Identify which cell holds the provided text, then report its (x, y) central coordinate. 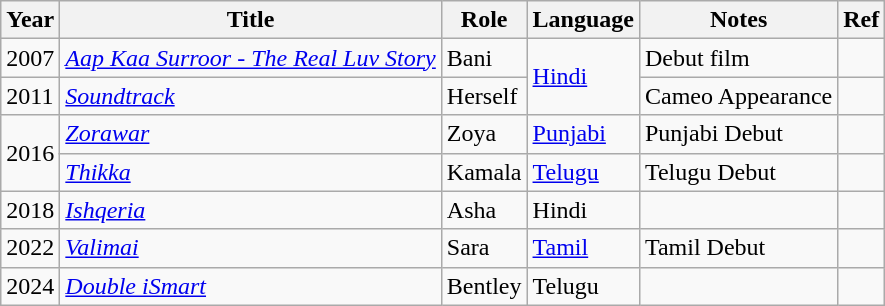
Ref (862, 20)
Role (484, 20)
Punjabi (583, 134)
Zorawar (250, 134)
Ishqeria (250, 210)
Telugu Debut (738, 172)
Bani (484, 58)
Debut film (738, 58)
Asha (484, 210)
2022 (30, 248)
2011 (30, 96)
Valimai (250, 248)
Soundtrack (250, 96)
Punjabi Debut (738, 134)
Title (250, 20)
Bentley (484, 286)
Double iSmart (250, 286)
Sara (484, 248)
Zoya (484, 134)
Thikka (250, 172)
Kamala (484, 172)
Tamil Debut (738, 248)
Herself (484, 96)
Cameo Appearance (738, 96)
Aap Kaa Surroor - The Real Luv Story (250, 58)
2016 (30, 153)
2007 (30, 58)
Notes (738, 20)
2024 (30, 286)
2018 (30, 210)
Language (583, 20)
Tamil (583, 248)
Year (30, 20)
